Pinpoint the cell where the given text exists, returning its [X, Y] midpoint coordinate. 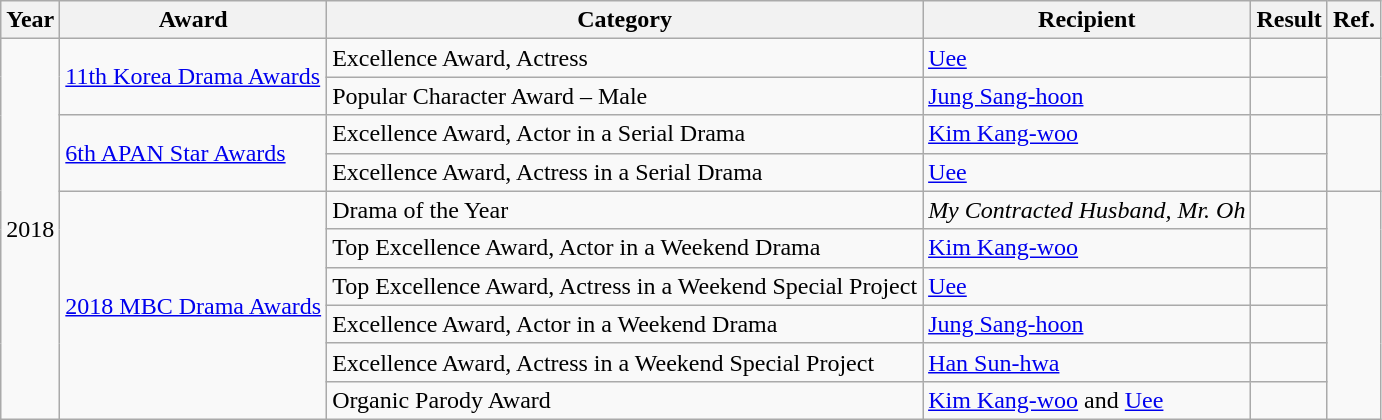
Top Excellence Award, Actress in a Weekend Special Project [625, 286]
2018 MBC Drama Awards [194, 305]
Result [1289, 20]
Excellence Award, Actor in a Weekend Drama [625, 324]
Excellence Award, Actress in a Weekend Special Project [625, 362]
Award [194, 20]
Year [30, 20]
Category [625, 20]
Han Sun-hwa [1087, 362]
Kim Kang-woo and Uee [1087, 400]
11th Korea Drama Awards [194, 77]
Top Excellence Award, Actor in a Weekend Drama [625, 248]
6th APAN Star Awards [194, 153]
Organic Parody Award [625, 400]
Excellence Award, Actress in a Serial Drama [625, 172]
Ref. [1354, 20]
Excellence Award, Actor in a Serial Drama [625, 134]
2018 [30, 230]
Popular Character Award – Male [625, 96]
My Contracted Husband, Mr. Oh [1087, 210]
Drama of the Year [625, 210]
Recipient [1087, 20]
Excellence Award, Actress [625, 58]
